Pinpoint the cell where the given text exists, returning its (x, y) midpoint coordinate. 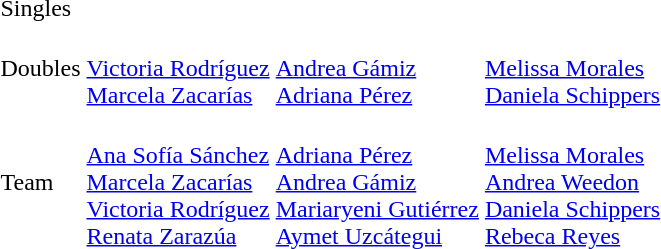
Melissa MoralesDaniela Schippers (572, 68)
Victoria RodríguezMarcela Zacarías (178, 68)
Andrea GámizAdriana Pérez (377, 68)
